Return the [x, y] coordinate for the center point of the cell that contains the specified text.  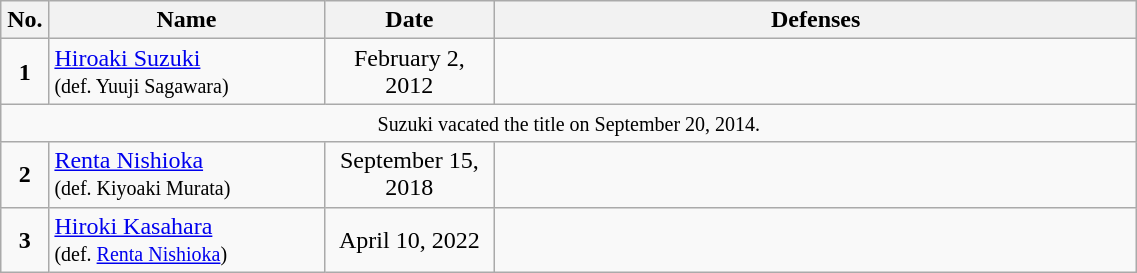
2 [25, 174]
February 2, 2012 [409, 72]
April 10, 2022 [409, 240]
September 15, 2018 [409, 174]
3 [25, 240]
Hiroaki Suzuki (def. Yuuji Sagawara) [186, 72]
1 [25, 72]
Renta Nishioka (def. Kiyoaki Murata) [186, 174]
Hiroki Kasahara (def. Renta Nishioka) [186, 240]
Suzuki vacated the title on September 20, 2014. [569, 123]
Defenses [816, 20]
No. [25, 20]
Name [186, 20]
Date [409, 20]
